Provide the (x, y) coordinate of the cell's center where the given text is located.  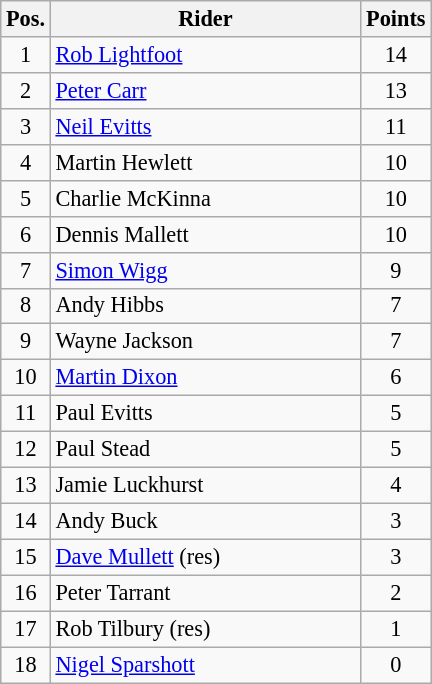
Paul Stead (205, 450)
Wayne Jackson (205, 342)
Martin Dixon (205, 378)
Peter Tarrant (205, 593)
15 (26, 557)
Nigel Sparshott (205, 665)
Dennis Mallett (205, 234)
Jamie Luckhurst (205, 485)
Simon Wigg (205, 270)
Dave Mullett (res) (205, 557)
17 (26, 629)
12 (26, 450)
16 (26, 593)
Andy Hibbs (205, 306)
Martin Hewlett (205, 162)
Neil Evitts (205, 126)
Peter Carr (205, 90)
8 (26, 306)
Points (396, 19)
0 (396, 665)
Rider (205, 19)
Rob Tilbury (res) (205, 629)
Pos. (26, 19)
Charlie McKinna (205, 198)
Paul Evitts (205, 414)
Rob Lightfoot (205, 55)
18 (26, 665)
Andy Buck (205, 521)
